Determine the (x, y) coordinate at the center of the cell enclosing the given text.  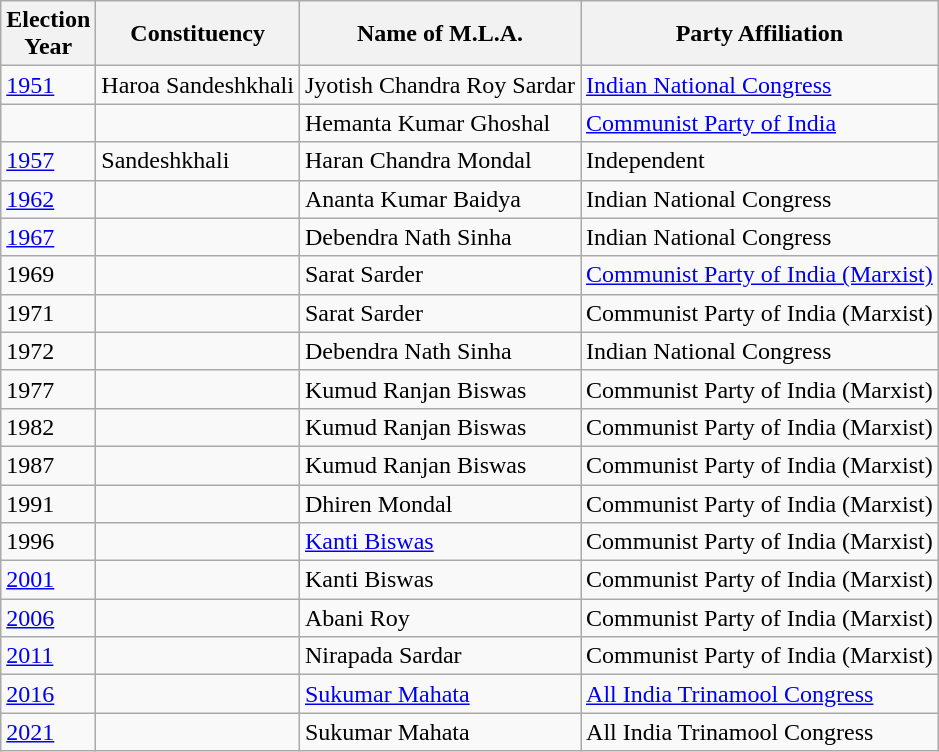
Haran Chandra Mondal (440, 161)
Nirapada Sardar (440, 656)
2011 (48, 656)
Communist Party of India (760, 123)
1972 (48, 351)
1971 (48, 313)
Abani Roy (440, 618)
2021 (48, 732)
2006 (48, 618)
1957 (48, 161)
1991 (48, 503)
Hemanta Kumar Ghoshal (440, 123)
1969 (48, 275)
Election Year (48, 34)
Haroa Sandeshkhali (198, 85)
2001 (48, 580)
Sandeshkhali (198, 161)
2016 (48, 694)
Party Affiliation (760, 34)
Dhiren Mondal (440, 503)
1977 (48, 389)
1951 (48, 85)
Jyotish Chandra Roy Sardar (440, 85)
Name of M.L.A. (440, 34)
Constituency (198, 34)
1982 (48, 427)
Independent (760, 161)
1987 (48, 465)
1996 (48, 542)
1962 (48, 199)
1967 (48, 237)
Ananta Kumar Baidya (440, 199)
